Provide the (X, Y) coordinate of the cell's center where the given text is located.  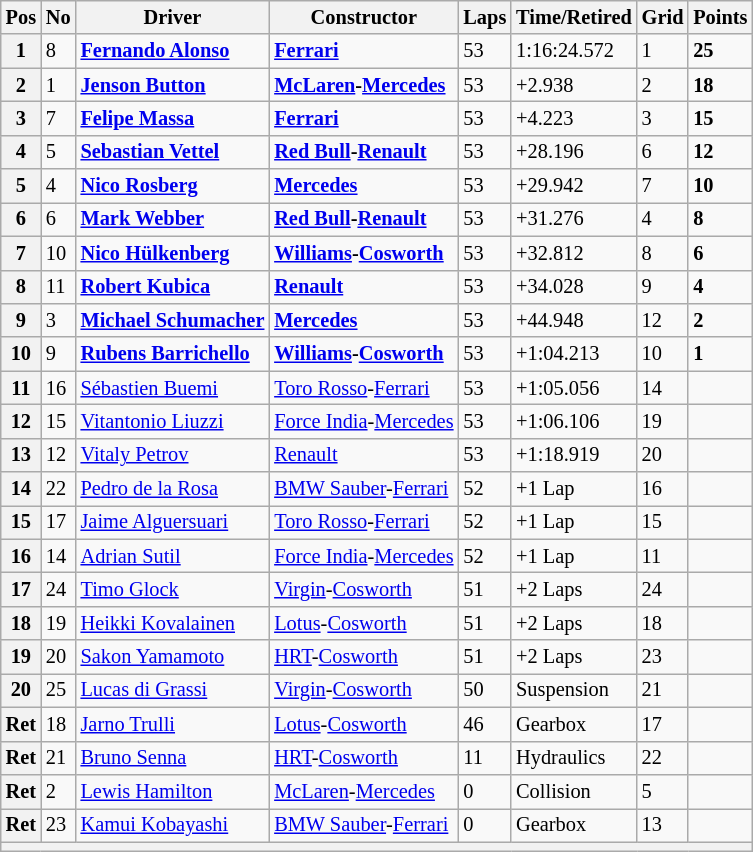
Sebastian Vettel (173, 152)
Heikki Kovalainen (173, 623)
1:16:24.572 (574, 51)
Time/Retired (574, 17)
Michael Schumacher (173, 320)
Rubens Barrichello (173, 354)
Lewis Hamilton (173, 791)
Felipe Massa (173, 118)
Jenson Button (173, 85)
No (58, 17)
Sébastien Buemi (173, 388)
Points (720, 17)
Pedro de la Rosa (173, 489)
Collision (574, 791)
+1:04.213 (574, 354)
+29.942 (574, 186)
Robert Kubica (173, 287)
Driver (173, 17)
Suspension (574, 690)
46 (484, 724)
Adrian Sutil (173, 556)
Jarno Trulli (173, 724)
Bruno Senna (173, 758)
50 (484, 690)
Timo Glock (173, 589)
Grid (663, 17)
Kamui Kobayashi (173, 825)
+1:18.919 (574, 455)
Vitaly Petrov (173, 455)
Nico Rosberg (173, 186)
+31.276 (574, 219)
+4.223 (574, 118)
+1:05.056 (574, 388)
Nico Hülkenberg (173, 253)
Mark Webber (173, 219)
+2.938 (574, 85)
+28.196 (574, 152)
+34.028 (574, 287)
Hydraulics (574, 758)
Vitantonio Liuzzi (173, 421)
Constructor (364, 17)
Pos (21, 17)
+44.948 (574, 320)
Lucas di Grassi (173, 690)
Jaime Alguersuari (173, 522)
Fernando Alonso (173, 51)
Laps (484, 17)
Sakon Yamamoto (173, 657)
+32.812 (574, 253)
+1:06.106 (574, 421)
